Return (x, y) of the center of cell containing provided text 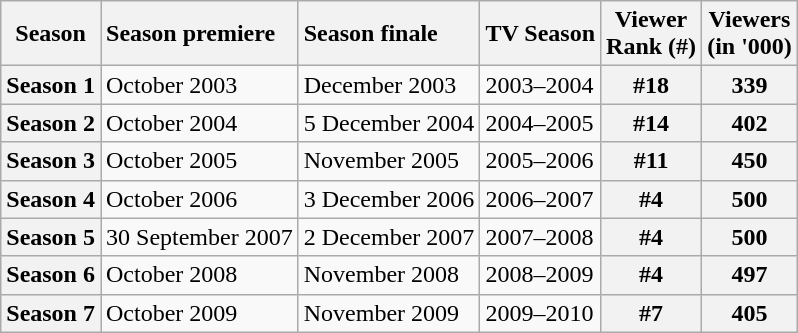
November 2005 (389, 161)
Season 4 (51, 199)
Season 7 (51, 313)
2003–2004 (540, 85)
Season premiere (199, 34)
#11 (652, 161)
2 December 2007 (389, 237)
5 December 2004 (389, 123)
October 2008 (199, 275)
#7 (652, 313)
Season 5 (51, 237)
2007–2008 (540, 237)
2008–2009 (540, 275)
December 2003 (389, 85)
October 2009 (199, 313)
#18 (652, 85)
450 (750, 161)
#14 (652, 123)
October 2004 (199, 123)
2004–2005 (540, 123)
TV Season (540, 34)
Season 1 (51, 85)
ViewerRank (#) (652, 34)
October 2003 (199, 85)
Season (51, 34)
Season 3 (51, 161)
Season 2 (51, 123)
2006–2007 (540, 199)
November 2009 (389, 313)
405 (750, 313)
October 2006 (199, 199)
402 (750, 123)
October 2005 (199, 161)
339 (750, 85)
Season finale (389, 34)
2009–2010 (540, 313)
3 December 2006 (389, 199)
November 2008 (389, 275)
497 (750, 275)
Viewers(in '000) (750, 34)
Season 6 (51, 275)
2005–2006 (540, 161)
30 September 2007 (199, 237)
